Extract the [x, y] coordinate from the center of the cell holding the provided text.  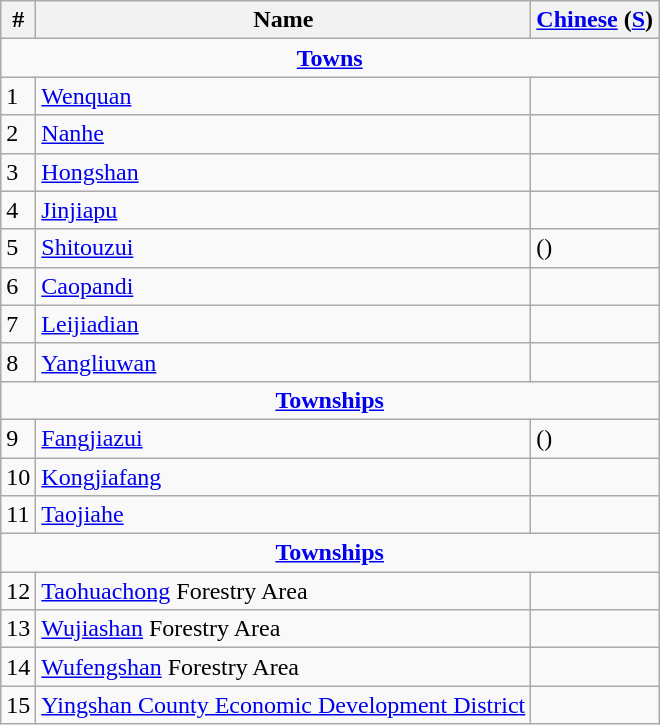
Yangliuwan [284, 362]
8 [18, 362]
Leijiadian [284, 324]
Nanhe [284, 134]
14 [18, 667]
Caopandi [284, 286]
7 [18, 324]
Kongjiafang [284, 477]
4 [18, 210]
9 [18, 438]
5 [18, 248]
1 [18, 96]
6 [18, 286]
# [18, 20]
10 [18, 477]
Jinjiapu [284, 210]
Shitouzui [284, 248]
13 [18, 629]
Yingshan County Economic Development District [284, 705]
Hongshan [284, 172]
Name [284, 20]
Wenquan [284, 96]
Wujiashan Forestry Area [284, 629]
15 [18, 705]
12 [18, 591]
Taohuachong Forestry Area [284, 591]
Fangjiazui [284, 438]
2 [18, 134]
Wufengshan Forestry Area [284, 667]
Chinese (S) [595, 20]
Towns [330, 58]
Taojiahe [284, 515]
11 [18, 515]
3 [18, 172]
